Pinpoint the cell where the given text exists, returning its (x, y) midpoint coordinate. 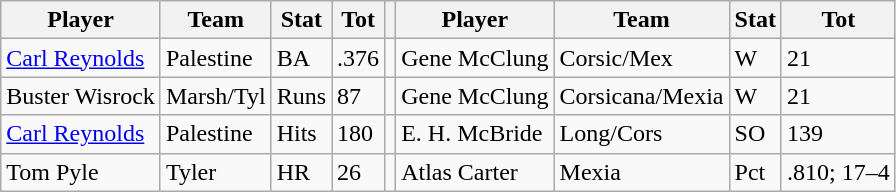
Marsh/Tyl (216, 96)
87 (358, 96)
Long/Cors (642, 134)
Atlas Carter (475, 172)
Hits (301, 134)
Buster Wisrock (81, 96)
180 (358, 134)
.810; 17–4 (838, 172)
Tom Pyle (81, 172)
26 (358, 172)
HR (301, 172)
SO (755, 134)
139 (838, 134)
E. H. McBride (475, 134)
Tyler (216, 172)
BA (301, 58)
Corsic/Mex (642, 58)
Mexia (642, 172)
.376 (358, 58)
Corsicana/Mexia (642, 96)
Pct (755, 172)
Runs (301, 96)
